Output the [x, y] coordinate of the center of the cell containing the given text.  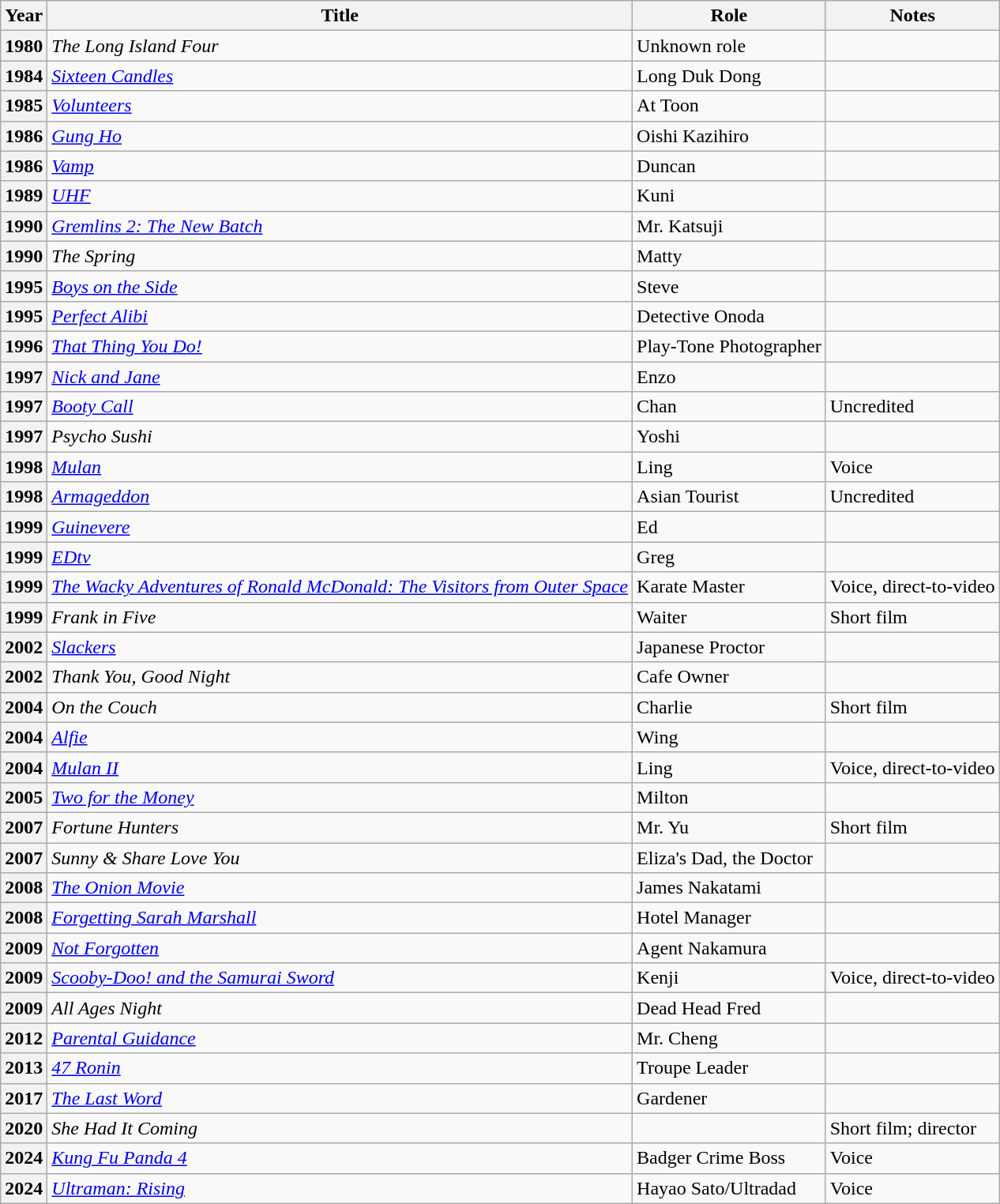
Boys on the Side [340, 286]
Oishi Kazihiro [730, 136]
Mr. Cheng [730, 1038]
Badger Crime Boss [730, 1158]
Forgetting Sarah Marshall [340, 918]
Matty [730, 256]
1989 [24, 196]
Nick and Jane [340, 377]
Alfie [340, 737]
Perfect Alibi [340, 316]
Eliza's Dad, the Doctor [730, 857]
Not Forgotten [340, 948]
Frank in Five [340, 617]
Enzo [730, 377]
Two for the Money [340, 797]
Slackers [340, 647]
Duncan [730, 166]
At Toon [730, 106]
Ultraman: Rising [340, 1188]
James Nakatami [730, 888]
Fortune Hunters [340, 827]
Gardener [730, 1098]
Wing [730, 737]
2020 [24, 1128]
Milton [730, 797]
Armageddon [340, 497]
The Last Word [340, 1098]
Yoshi [730, 437]
Agent Nakamura [730, 948]
On the Couch [340, 707]
Psycho Sushi [340, 437]
UHF [340, 196]
Hayao Sato/Ultradad [730, 1188]
Detective Onoda [730, 316]
Scooby-Doo! and the Samurai Sword [340, 978]
The Onion Movie [340, 888]
Hotel Manager [730, 918]
Troupe Leader [730, 1068]
The Wacky Adventures of Ronald McDonald: The Visitors from Outer Space [340, 587]
Mr. Yu [730, 827]
1996 [24, 346]
Mr. Katsuji [730, 226]
Unknown role [730, 46]
Charlie [730, 707]
Role [730, 16]
That Thing You Do! [340, 346]
Kung Fu Panda 4 [340, 1158]
Guinevere [340, 527]
Notes [912, 16]
Short film; director [912, 1128]
Mulan II [340, 767]
1984 [24, 76]
Kenji [730, 978]
Greg [730, 557]
The Spring [340, 256]
EDtv [340, 557]
Gremlins 2: The New Batch [340, 226]
Karate Master [730, 587]
Parental Guidance [340, 1038]
Dead Head Fred [730, 1008]
Year [24, 16]
2005 [24, 797]
Mulan [340, 467]
Chan [730, 407]
Title [340, 16]
Gung Ho [340, 136]
Japanese Proctor [730, 647]
Steve [730, 286]
2017 [24, 1098]
Asian Tourist [730, 497]
47 Ronin [340, 1068]
Long Duk Dong [730, 76]
Volunteers [340, 106]
Ed [730, 527]
All Ages Night [340, 1008]
Vamp [340, 166]
Waiter [730, 617]
1980 [24, 46]
Play-Tone Photographer [730, 346]
2012 [24, 1038]
She Had It Coming [340, 1128]
Sixteen Candles [340, 76]
2013 [24, 1068]
Kuni [730, 196]
1985 [24, 106]
Thank You, Good Night [340, 677]
Sunny & Share Love You [340, 857]
Booty Call [340, 407]
Cafe Owner [730, 677]
The Long Island Four [340, 46]
